Capture the cell that displays the provided text and extract its [X, Y] central coordinate. 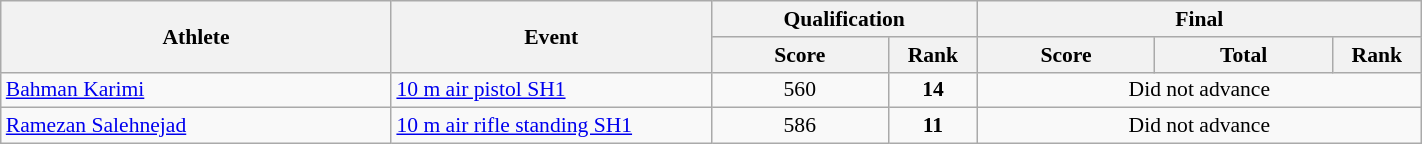
Event [551, 36]
10 m air pistol SH1 [551, 90]
560 [800, 90]
586 [800, 126]
Qualification [844, 19]
Final [1199, 19]
Bahman Karimi [196, 90]
Ramezan Salehnejad [196, 126]
14 [934, 90]
Athlete [196, 36]
11 [934, 126]
10 m air rifle standing SH1 [551, 126]
Total [1244, 55]
